From the cell containing the given text, extract its center point as [X, Y] coordinate. 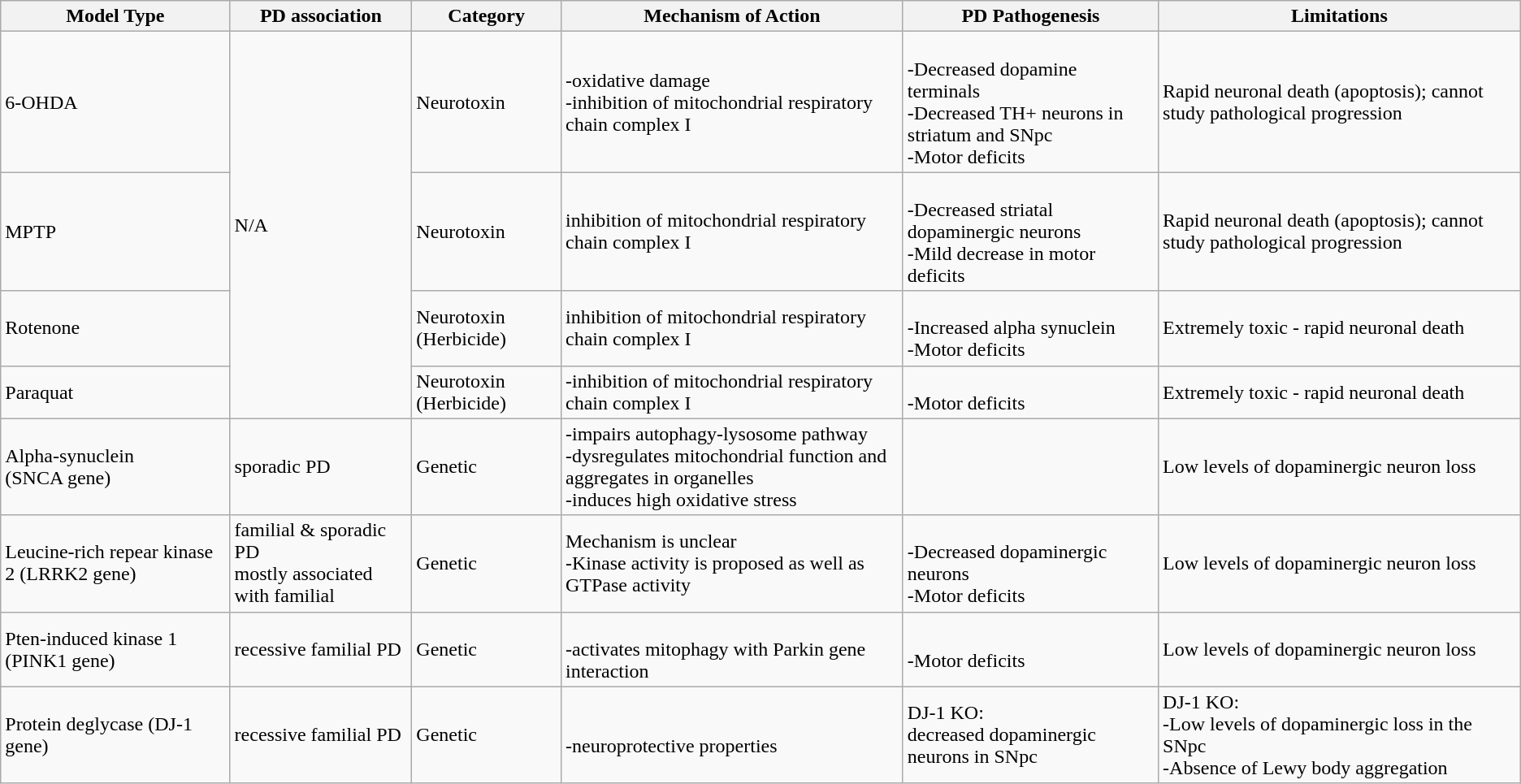
-Decreased dopaminergic neurons-Motor deficits [1030, 564]
PD association [321, 16]
Alpha-synuclein(SNCA gene) [115, 466]
Mechanism is unclear-Kinase activity is proposed as well as GTPase activity [731, 564]
-inhibition of mitochondrial respiratory chain complex I [731, 392]
Leucine-rich repear kinase 2 (LRRK2 gene) [115, 564]
Pten-induced kinase 1 (PINK1 gene) [115, 649]
Model Type [115, 16]
DJ-1 KO:-Low levels of dopaminergic loss in the SNpc-Absence of Lewy body aggregation [1340, 734]
-Increased alpha synuclein-Motor deficits [1030, 328]
-activates mitophagy with Parkin gene interaction [731, 649]
MPTP [115, 232]
-impairs autophagy-lysosome pathway-dysregulates mitochondrial function and aggregates in organelles-induces high oxidative stress [731, 466]
-neuroprotective properties [731, 734]
familial & sporadic PDmostly associated with familial [321, 564]
N/A [321, 225]
Rotenone [115, 328]
sporadic PD [321, 466]
-Decreased striatal dopaminergic neurons-Mild decrease in motor deficits [1030, 232]
Protein deglycase (DJ-1 gene) [115, 734]
-Decreased dopamine terminals-Decreased TH+ neurons in striatum and SNpc-Motor deficits [1030, 102]
PD Pathogenesis [1030, 16]
DJ-1 KO:decreased dopaminergic neurons in SNpc [1030, 734]
Limitations [1340, 16]
-oxidative damage-inhibition of mitochondrial respiratory chain complex I [731, 102]
6-OHDA [115, 102]
Category [487, 16]
Mechanism of Action [731, 16]
Paraquat [115, 392]
